Find where the given text appears and provide that cell's center as (X, Y) coordinate. 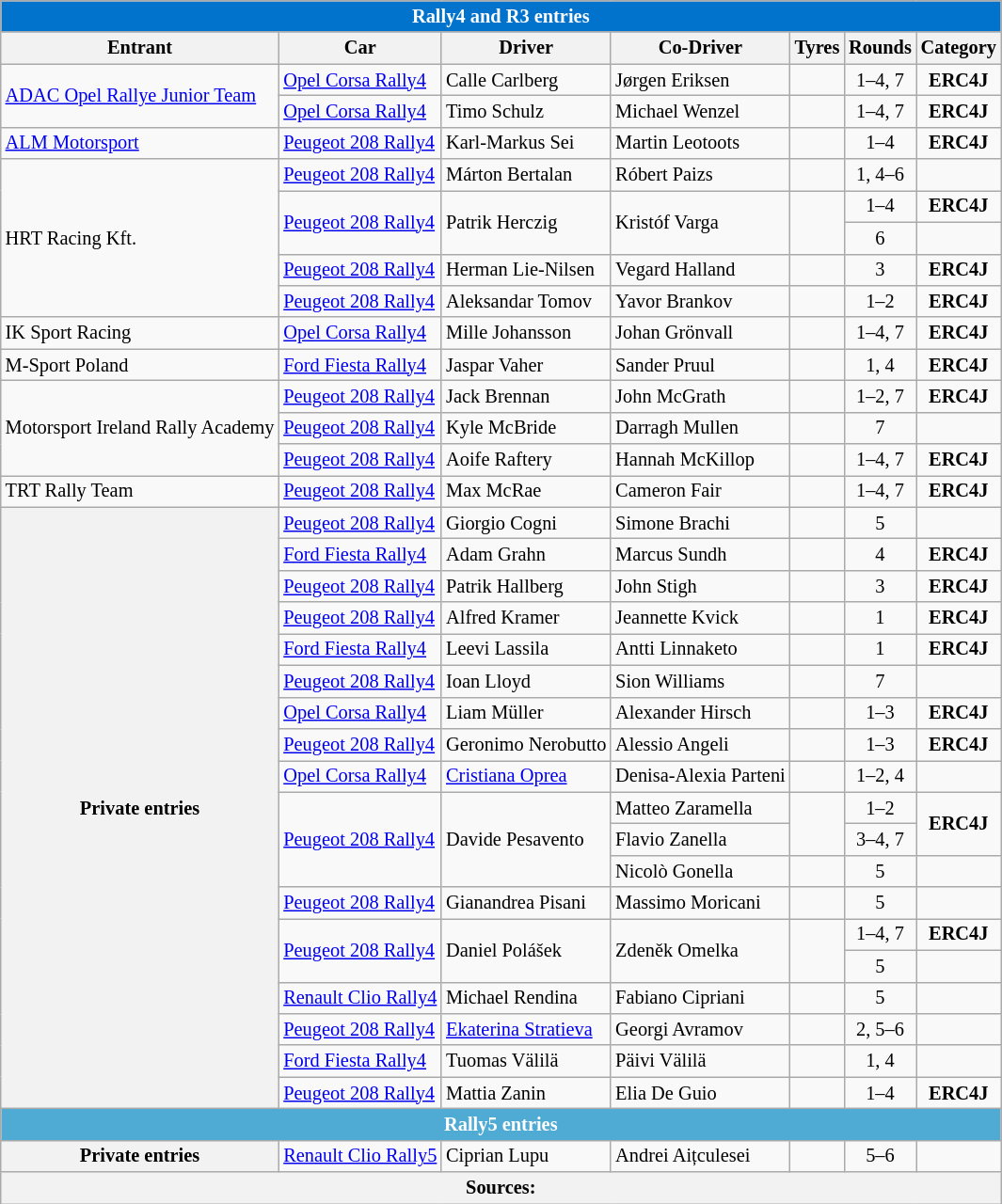
Cristiana Oprea (526, 776)
Zdeněk Omelka (700, 950)
Marcus Sundh (700, 554)
Rounds (881, 48)
Kyle McBride (526, 428)
Aleksandar Tomov (526, 301)
Driver (526, 48)
6 (881, 238)
Davide Pesavento (526, 839)
Geronimo Nerobutto (526, 744)
Fabiano Cipriani (700, 998)
Sion Williams (700, 681)
Andrei Aițculesei (700, 1156)
HRT Racing Kft. (140, 238)
Jørgen Eriksen (700, 80)
Adam Grahn (526, 554)
Category (959, 48)
Márton Bertalan (526, 175)
Darragh Mullen (700, 428)
Aoife Raftery (526, 460)
3–4, 7 (881, 839)
Tuomas Välilä (526, 1061)
1, 4–6 (881, 175)
Sources: (501, 1188)
Elia De Guio (700, 1093)
Tyres (818, 48)
Antti Linnaketo (700, 649)
Patrik Hallberg (526, 586)
2, 5–6 (881, 1029)
Herman Lie-Nilsen (526, 270)
Johan Grönvall (700, 333)
Rally4 and R3 entries (501, 16)
ALM Motorsport (140, 143)
Ekaterina Stratieva (526, 1029)
ADAC Opel Rallye Junior Team (140, 96)
Nicolò Gonella (700, 871)
Denisa-Alexia Parteni (700, 776)
Michael Wenzel (700, 111)
Timo Schulz (526, 111)
Sander Pruul (700, 365)
Renault Clio Rally4 (359, 998)
Co-Driver (700, 48)
Daniel Polášek (526, 950)
1–2, 4 (881, 776)
Patrik Herczig (526, 222)
John McGrath (700, 396)
Jeannette Kvick (700, 618)
Alessio Angeli (700, 744)
Matteo Zaramella (700, 808)
Ciprian Lupu (526, 1156)
Päivi Välilä (700, 1061)
Giorgio Cogni (526, 523)
Gianandrea Pisani (526, 903)
TRT Rally Team (140, 491)
Hannah McKillop (700, 460)
Flavio Zanella (700, 839)
5–6 (881, 1156)
Georgi Avramov (700, 1029)
Róbert Paizs (700, 175)
Martin Leotoots (700, 143)
M-Sport Poland (140, 365)
Massimo Moricani (700, 903)
Ioan Lloyd (526, 681)
Mattia Zanin (526, 1093)
Alfred Kramer (526, 618)
IK Sport Racing (140, 333)
Michael Rendina (526, 998)
Calle Carlberg (526, 80)
1–2, 7 (881, 396)
John Stigh (700, 586)
Max McRae (526, 491)
Karl-Markus Sei (526, 143)
Vegard Halland (700, 270)
Rally5 entries (501, 1124)
Car (359, 48)
Jack Brennan (526, 396)
Leevi Lassila (526, 649)
Yavor Brankov (700, 301)
Mille Johansson (526, 333)
Renault Clio Rally5 (359, 1156)
Entrant (140, 48)
Kristóf Varga (700, 222)
Alexander Hirsch (700, 713)
Motorsport Ireland Rally Academy (140, 427)
Cameron Fair (700, 491)
Jaspar Vaher (526, 365)
Simone Brachi (700, 523)
4 (881, 554)
Liam Müller (526, 713)
